Return the (X, Y) coordinate for the center point of the cell that contains the specified text.  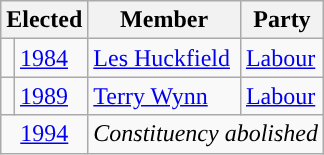
1984 (50, 58)
Party (282, 20)
Elected (44, 20)
Terry Wynn (164, 96)
Member (164, 20)
Constituency abolished (206, 134)
1989 (50, 96)
Les Huckfield (164, 58)
1994 (44, 134)
